Locate the cell with the specified text and output its [X, Y] center coordinate. 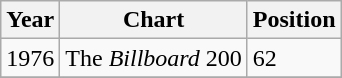
1976 [30, 58]
The Billboard 200 [154, 58]
Chart [154, 20]
Position [294, 20]
62 [294, 58]
Year [30, 20]
